Find where the given text appears and provide that cell's center as [X, Y] coordinate. 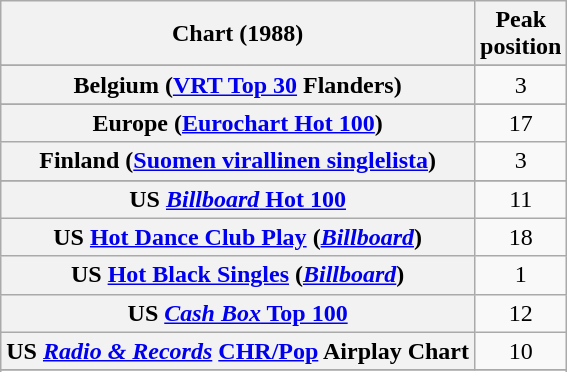
11 [521, 199]
Finland (Suomen virallinen singlelista) [238, 161]
Belgium (VRT Top 30 Flanders) [238, 85]
10 [521, 351]
18 [521, 237]
12 [521, 313]
1 [521, 275]
US Radio & Records CHR/Pop Airplay Chart [238, 351]
US Billboard Hot 100 [238, 199]
US Hot Dance Club Play (Billboard) [238, 237]
US Cash Box Top 100 [238, 313]
US Hot Black Singles (Billboard) [238, 275]
17 [521, 123]
Europe (Eurochart Hot 100) [238, 123]
Chart (1988) [238, 34]
Peakposition [521, 34]
